Determine the (x, y) coordinate at the center of the cell enclosing the given text.  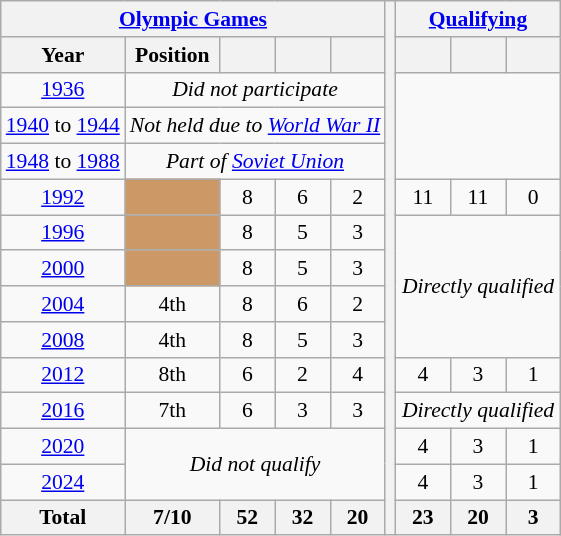
Year (63, 55)
Total (63, 518)
2016 (63, 411)
2024 (63, 482)
23 (422, 518)
8th (172, 375)
0 (534, 197)
Not held due to World War II (255, 126)
7/10 (172, 518)
2020 (63, 447)
Olympic Games (193, 19)
Did not participate (255, 90)
32 (302, 518)
52 (248, 518)
Part of Soviet Union (255, 162)
7th (172, 411)
1996 (63, 233)
Qualifying (478, 19)
Position (172, 55)
Did not qualify (255, 464)
1992 (63, 197)
2008 (63, 340)
2004 (63, 304)
1936 (63, 90)
2012 (63, 375)
1948 to 1988 (63, 162)
1940 to 1944 (63, 126)
2000 (63, 269)
